Detect which cell encompasses the target text, then output its (x, y) center coordinate. 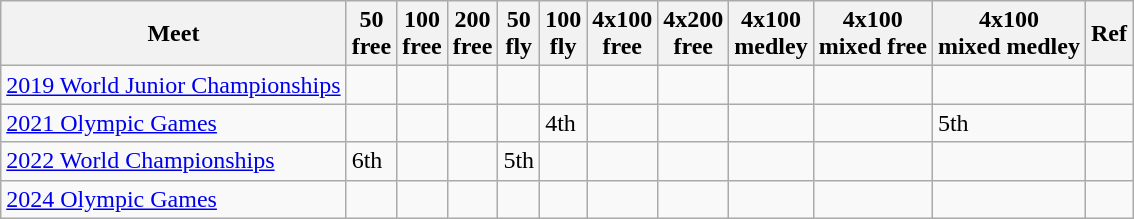
Ref (1108, 34)
50fly (519, 34)
4x100mixed medley (1008, 34)
2019 World Junior Championships (174, 85)
100fly (564, 34)
4x100mixed free (872, 34)
100free (422, 34)
Meet (174, 34)
2024 Olympic Games (174, 199)
4th (564, 123)
4x200free (694, 34)
4x100free (622, 34)
6th (372, 161)
2022 World Championships (174, 161)
2021 Olympic Games (174, 123)
50free (372, 34)
4x100medley (771, 34)
200free (472, 34)
